For the text-containing cell, return its midpoint in [X, Y] coordinate format. 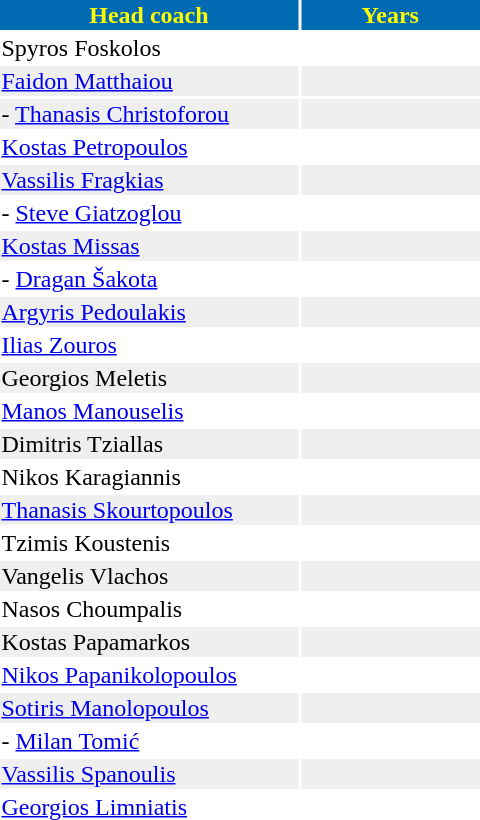
Kostas Petropoulos [149, 147]
Tzimis Koustenis [149, 543]
Sotiris Manolopoulos [149, 708]
Vangelis Vlachos [149, 576]
Kostas Missas [149, 246]
Ilias Zouros [149, 345]
Nikos Papanikolopoulos [149, 675]
- Dragan Šakota [149, 279]
Vassilis Spanoulis [149, 774]
Years [390, 15]
Georgios Meletis [149, 378]
Kostas Papamarkos [149, 642]
Argyris Pedoulakis [149, 312]
Faidon Matthaiou [149, 81]
Vassilis Fragkias [149, 180]
- Thanasis Christoforou [149, 114]
- Milan Tomić [149, 741]
Nikos Karagiannis [149, 477]
Spyros Foskolos [149, 48]
Thanasis Skourtopoulos [149, 510]
Head coach [149, 15]
Manos Manouselis [149, 411]
- Steve Giatzoglou [149, 213]
Dimitris Tziallas [149, 444]
Nasos Choumpalis [149, 609]
